Scan for the cell matching the given text and deliver its (x, y) coordinate at center. 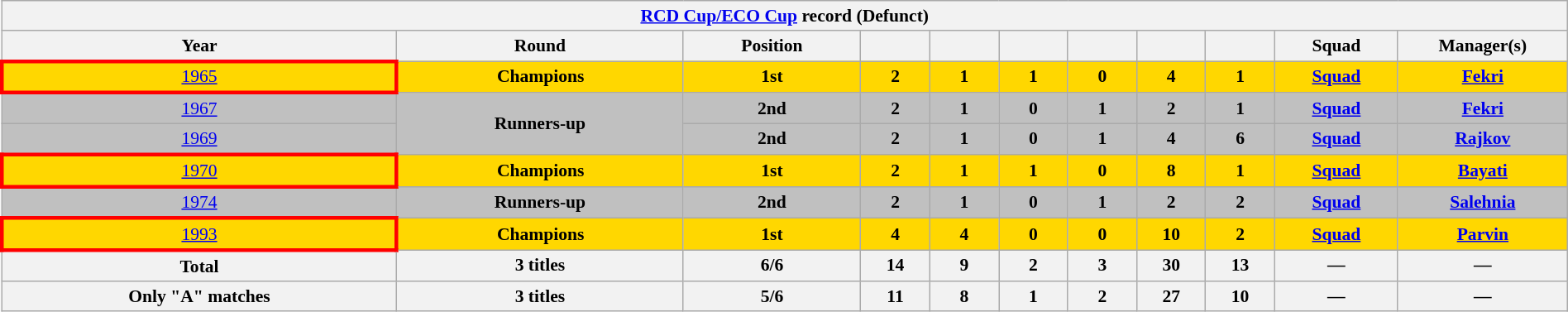
14 (895, 266)
3 (1102, 266)
Position (772, 46)
5/6 (772, 296)
27 (1171, 296)
9 (964, 266)
Year (199, 46)
Only "A" matches (199, 296)
RCD Cup/ECO Cup record (Defunct) (784, 16)
Total (199, 266)
6 (1241, 139)
1974 (199, 202)
1965 (199, 78)
Bayati (1482, 170)
Rajkov (1482, 139)
13 (1241, 266)
1967 (199, 109)
30 (1171, 266)
6/6 (772, 266)
1970 (199, 170)
1993 (199, 235)
Manager(s) (1482, 46)
Round (540, 46)
1969 (199, 139)
Salehnia (1482, 202)
11 (895, 296)
Parvin (1482, 235)
